Pinpoint the cell where the given text exists, returning its [x, y] midpoint coordinate. 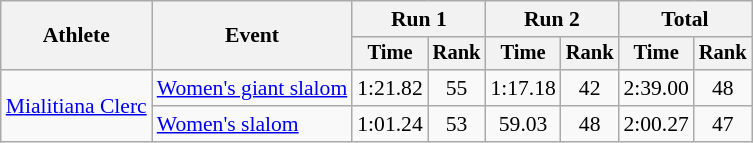
Total [684, 19]
55 [457, 88]
1:01.24 [390, 124]
2:39.00 [656, 88]
1:21.82 [390, 88]
Event [252, 36]
Run 2 [552, 19]
Run 1 [418, 19]
59.03 [522, 124]
2:00.27 [656, 124]
42 [590, 88]
Women's giant slalom [252, 88]
1:17.18 [522, 88]
53 [457, 124]
Athlete [76, 36]
47 [723, 124]
Women's slalom [252, 124]
Mialitiana Clerc [76, 106]
